Locate the cell with the specified text and output its (x, y) center coordinate. 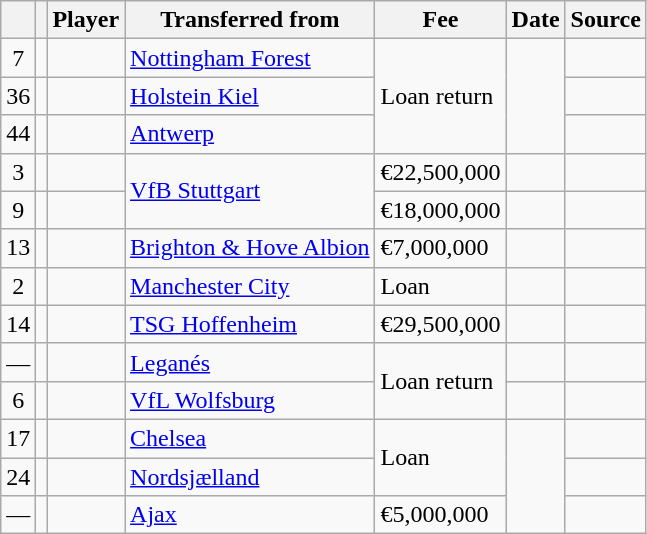
14 (18, 324)
6 (18, 400)
Manchester City (250, 286)
Chelsea (250, 438)
€22,500,000 (440, 172)
Holstein Kiel (250, 96)
Fee (440, 20)
44 (18, 134)
€29,500,000 (440, 324)
24 (18, 477)
Leganés (250, 362)
VfB Stuttgart (250, 191)
€7,000,000 (440, 248)
Date (536, 20)
2 (18, 286)
Ajax (250, 515)
€5,000,000 (440, 515)
Brighton & Hove Albion (250, 248)
13 (18, 248)
€18,000,000 (440, 210)
Nottingham Forest (250, 58)
Transferred from (250, 20)
Nordsjælland (250, 477)
Antwerp (250, 134)
9 (18, 210)
7 (18, 58)
36 (18, 96)
Source (606, 20)
VfL Wolfsburg (250, 400)
TSG Hoffenheim (250, 324)
3 (18, 172)
17 (18, 438)
Player (86, 20)
